Determine the (x, y) coordinate at the center of the cell enclosing the given text.  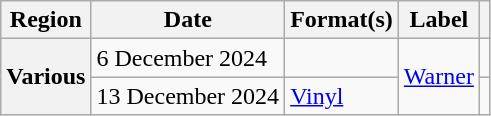
Vinyl (342, 96)
Label (438, 20)
Warner (438, 77)
Date (188, 20)
6 December 2024 (188, 58)
Various (46, 77)
Region (46, 20)
13 December 2024 (188, 96)
Format(s) (342, 20)
